Pinpoint the cell where the given text exists, returning its (x, y) midpoint coordinate. 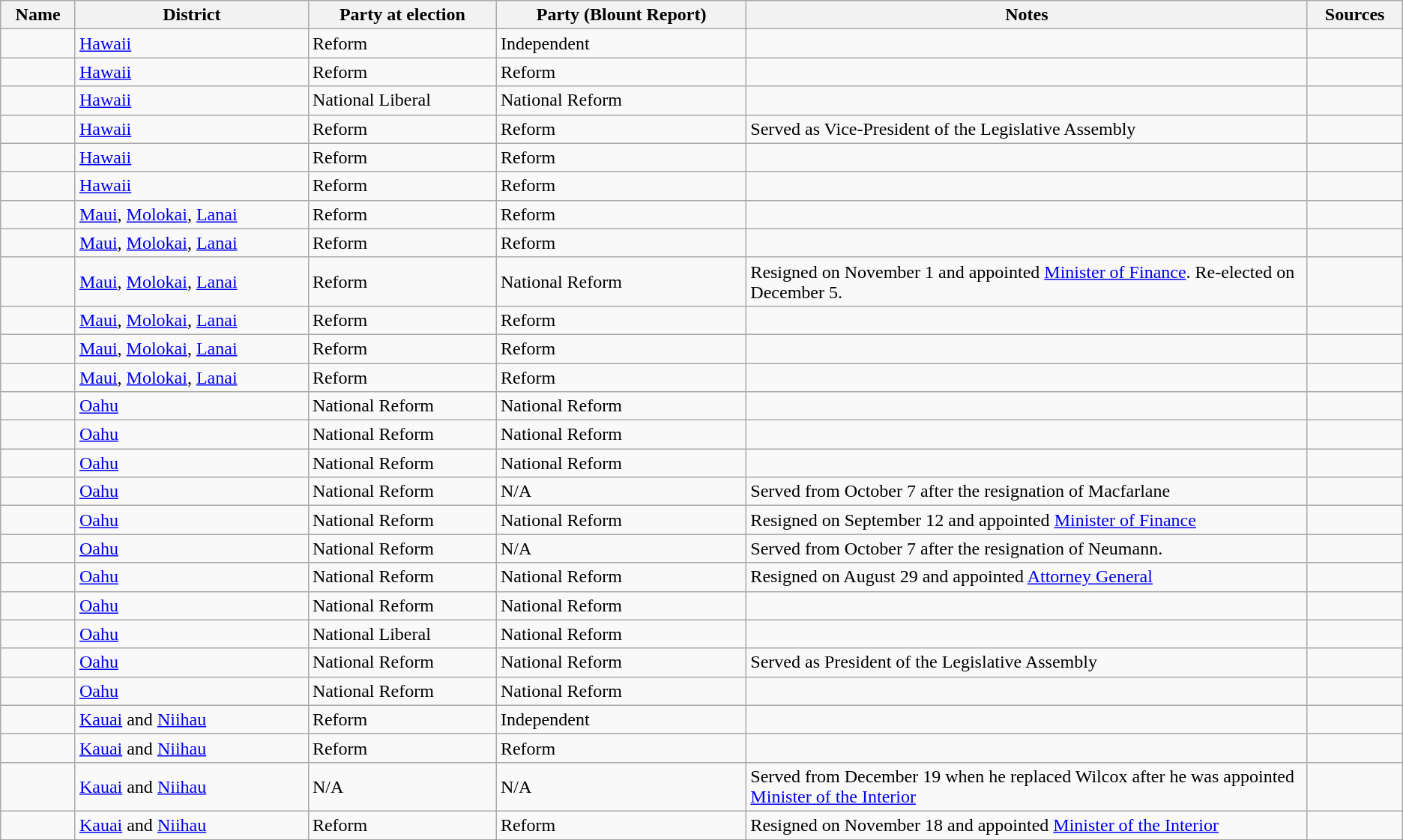
Sources (1355, 15)
Served from December 19 when he replaced Wilcox after he was appointed Minister of the Interior (1027, 787)
Served as Vice-President of the Legislative Assembly (1027, 129)
Name (38, 15)
Resigned on September 12 and appointed Minister of Finance (1027, 520)
Resigned on November 18 and appointed Minister of the Interior (1027, 825)
Party at election (402, 15)
District (192, 15)
Resigned on November 1 and appointed Minister of Finance. Re-elected on December 5. (1027, 282)
Served from October 7 after the resignation of Neumann. (1027, 549)
Resigned on August 29 and appointed Attorney General (1027, 577)
Served as President of the Legislative Assembly (1027, 662)
Notes (1027, 15)
Party (Blount Report) (621, 15)
Served from October 7 after the resignation of Macfarlane (1027, 492)
